Output the [X, Y] coordinate of the center of the cell containing the given text.  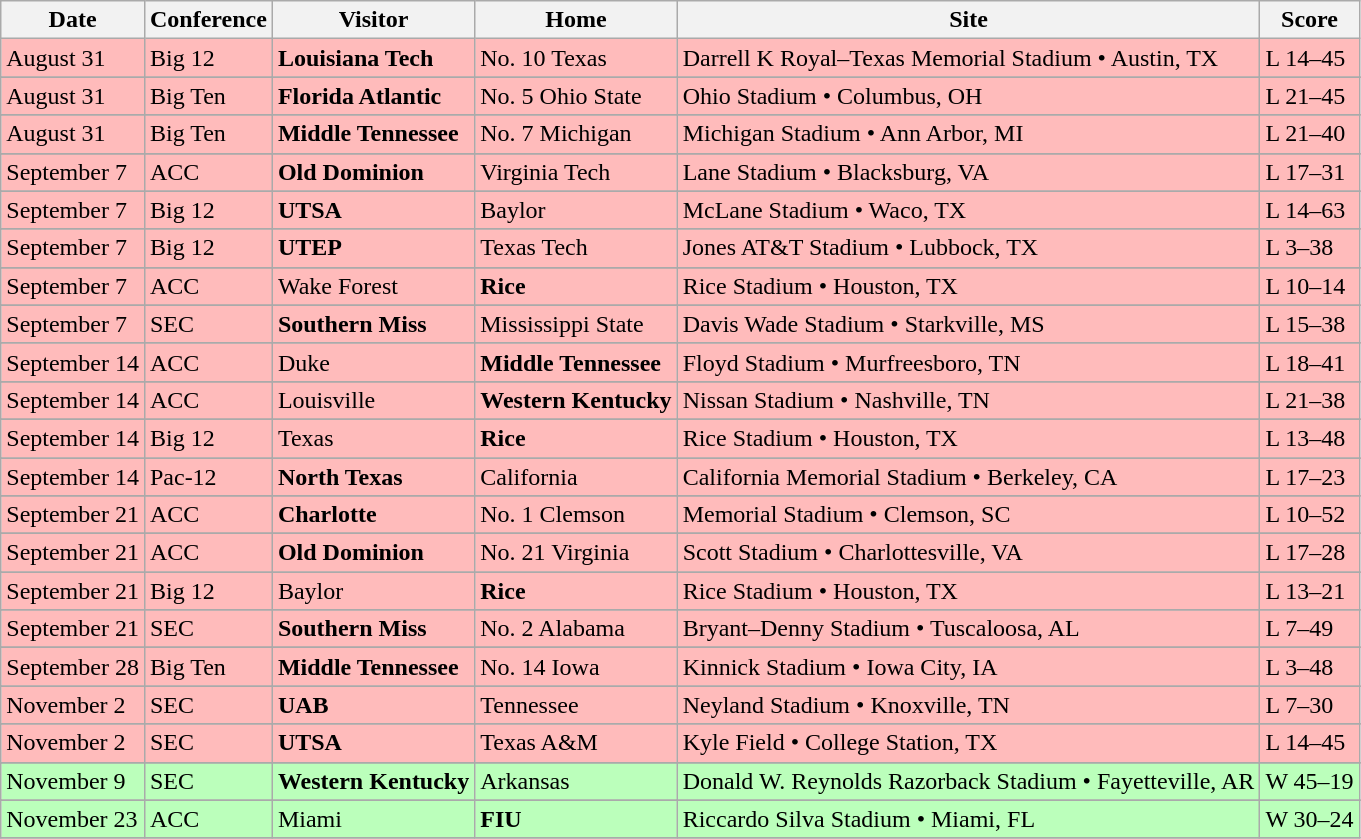
L 7–49 [1310, 629]
September 28 [73, 667]
No. 14 Iowa [576, 667]
Virginia Tech [576, 172]
North Texas [373, 477]
L 7–30 [1310, 705]
L 21–38 [1310, 400]
Texas [373, 438]
L 17–31 [1310, 172]
L 21–40 [1310, 134]
Kyle Field • College Station, TX [968, 743]
Scott Stadium • Charlottesville, VA [968, 553]
L 10–14 [1310, 286]
Miami [373, 819]
FIU [576, 819]
Darrell K Royal–Texas Memorial Stadium • Austin, TX [968, 58]
McLane Stadium • Waco, TX [968, 210]
Louisiana Tech [373, 58]
Memorial Stadium • Clemson, SC [968, 515]
California Memorial Stadium • Berkeley, CA [968, 477]
California [576, 477]
W 45–19 [1310, 781]
W 30–24 [1310, 819]
Score [1310, 20]
Kinnick Stadium • Iowa City, IA [968, 667]
L 17–23 [1310, 477]
L 18–41 [1310, 362]
L 14–63 [1310, 210]
Date [73, 20]
L 10–52 [1310, 515]
Louisville [373, 400]
Duke [373, 362]
Davis Wade Stadium • Starkville, MS [968, 324]
Riccardo Silva Stadium • Miami, FL [968, 819]
Lane Stadium • Blacksburg, VA [968, 172]
L 13–21 [1310, 591]
UTEP [373, 248]
Texas Tech [576, 248]
No. 7 Michigan [576, 134]
Jones AT&T Stadium • Lubbock, TX [968, 248]
November 23 [73, 819]
Tennessee [576, 705]
Michigan Stadium • Ann Arbor, MI [968, 134]
L 15–38 [1310, 324]
Ohio Stadium • Columbus, OH [968, 96]
No. 10 Texas [576, 58]
Conference [208, 20]
No. 1 Clemson [576, 515]
Bryant–Denny Stadium • Tuscaloosa, AL [968, 629]
Neyland Stadium • Knoxville, TN [968, 705]
Florida Atlantic [373, 96]
Mississippi State [576, 324]
L 21–45 [1310, 96]
Wake Forest [373, 286]
L 13–48 [1310, 438]
No. 5 Ohio State [576, 96]
UAB [373, 705]
Donald W. Reynolds Razorback Stadium • Fayetteville, AR [968, 781]
Texas A&M [576, 743]
Nissan Stadium • Nashville, TN [968, 400]
L 3–48 [1310, 667]
Visitor [373, 20]
Arkansas [576, 781]
Home [576, 20]
Charlotte [373, 515]
Floyd Stadium • Murfreesboro, TN [968, 362]
No. 2 Alabama [576, 629]
November 9 [73, 781]
Pac-12 [208, 477]
No. 21 Virginia [576, 553]
L 3–38 [1310, 248]
L 17–28 [1310, 553]
Site [968, 20]
